Capture the cell that displays the provided text and extract its (X, Y) central coordinate. 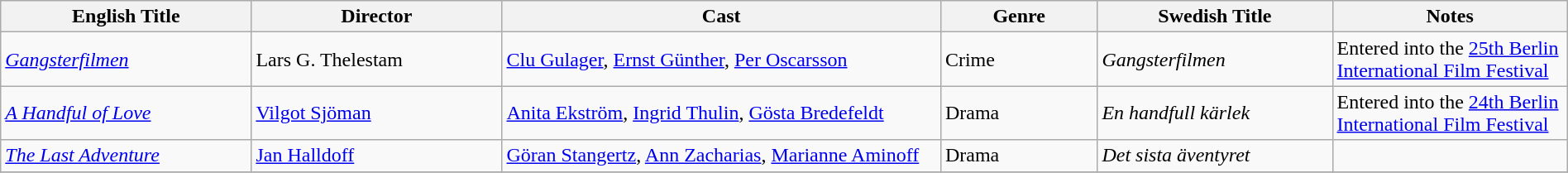
Vilgot Sjöman (377, 113)
Jan Halldoff (377, 156)
Det sista äventyret (1215, 156)
Crime (1019, 60)
A Handful of Love (126, 113)
Entered into the 25th Berlin International Film Festival (1450, 60)
English Title (126, 17)
Göran Stangertz, Ann Zacharias, Marianne Aminoff (721, 156)
Director (377, 17)
Genre (1019, 17)
Entered into the 24th Berlin International Film Festival (1450, 113)
Anita Ekström, Ingrid Thulin, Gösta Bredefeldt (721, 113)
En handfull kärlek (1215, 113)
Clu Gulager, Ernst Günther, Per Oscarsson (721, 60)
Swedish Title (1215, 17)
Lars G. Thelestam (377, 60)
Notes (1450, 17)
The Last Adventure (126, 156)
Cast (721, 17)
